Pinpoint the cell where the given text exists, returning its [x, y] midpoint coordinate. 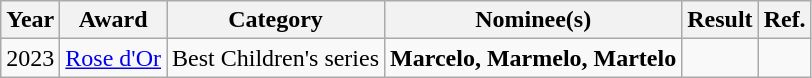
Award [114, 20]
Nominee(s) [534, 20]
Marcelo, Marmelo, Martelo [534, 58]
Rose d'Or [114, 58]
Year [30, 20]
Result [720, 20]
Ref. [784, 20]
Category [276, 20]
Best Children's series [276, 58]
2023 [30, 58]
